Extract the [x, y] coordinate from the center of the cell holding the provided text.  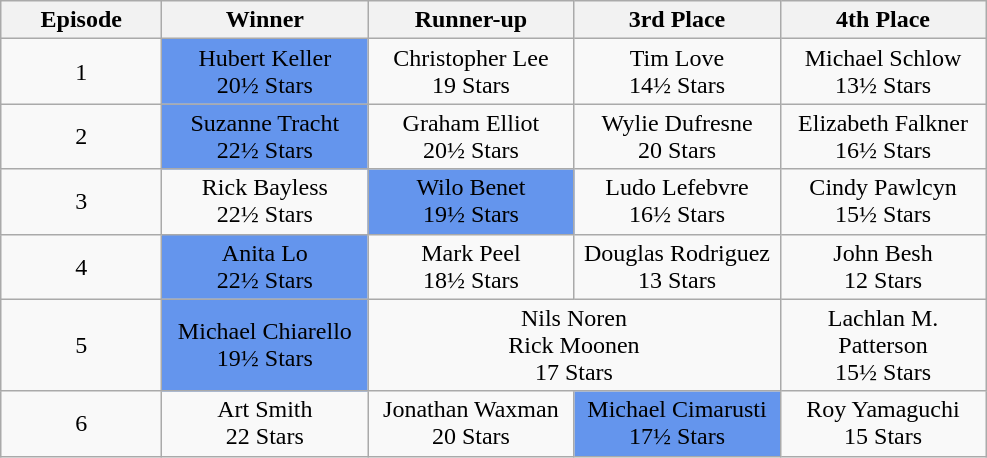
Graham Elliot20½ Stars [471, 136]
Michael Cimarusti17½ Stars [677, 424]
Episode [82, 20]
Michael Chiarello19½ Stars [265, 345]
Roy Yamaguchi15 Stars [883, 424]
Wilo Benet19½ Stars [471, 202]
Art Smith22 Stars [265, 424]
1 [82, 72]
Mark Peel18½ Stars [471, 266]
Winner [265, 20]
4 [82, 266]
Anita Lo22½ Stars [265, 266]
Runner-up [471, 20]
Nils NorenRick Moonen17 Stars [574, 345]
4th Place [883, 20]
Lachlan M. Patterson15½ Stars [883, 345]
Wylie Dufresne20 Stars [677, 136]
Rick Bayless22½ Stars [265, 202]
3 [82, 202]
5 [82, 345]
2 [82, 136]
John Besh12 Stars [883, 266]
Tim Love14½ Stars [677, 72]
Suzanne Tracht22½ Stars [265, 136]
Ludo Lefebvre16½ Stars [677, 202]
Christopher Lee19 Stars [471, 72]
6 [82, 424]
Elizabeth Falkner16½ Stars [883, 136]
Michael Schlow13½ Stars [883, 72]
Hubert Keller20½ Stars [265, 72]
3rd Place [677, 20]
Cindy Pawlcyn15½ Stars [883, 202]
Jonathan Waxman20 Stars [471, 424]
Douglas Rodriguez13 Stars [677, 266]
